Return the (x, y) coordinate for the center point of the cell that contains the specified text.  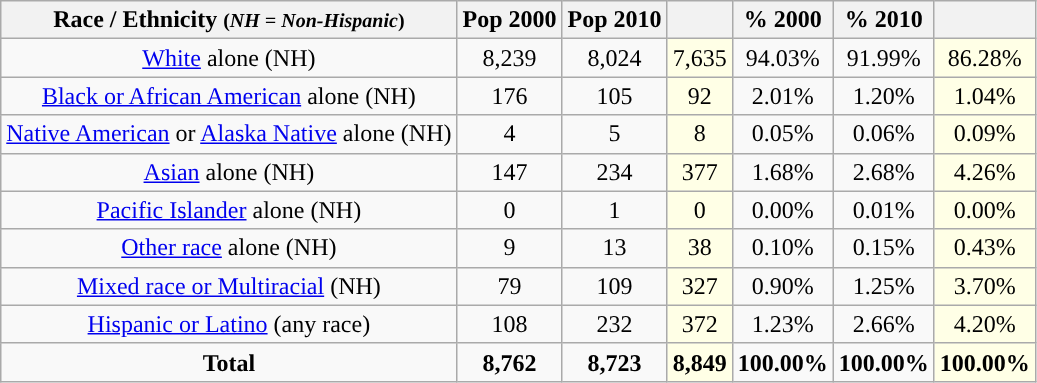
1.04% (984, 96)
8 (700, 134)
94.03% (782, 58)
2.66% (884, 324)
4 (510, 134)
% 2000 (782, 20)
1.20% (884, 96)
1.68% (782, 172)
0.15% (884, 248)
147 (510, 172)
Pacific Islander alone (NH) (229, 210)
8,762 (510, 362)
Pop 2010 (614, 20)
1.23% (782, 324)
91.99% (884, 58)
2.68% (884, 172)
5 (614, 134)
Total (229, 362)
4.20% (984, 324)
Asian alone (NH) (229, 172)
Black or African American alone (NH) (229, 96)
0.01% (884, 210)
8,024 (614, 58)
377 (700, 172)
Other race alone (NH) (229, 248)
0.90% (782, 286)
105 (614, 96)
0.10% (782, 248)
Mixed race or Multiracial (NH) (229, 286)
13 (614, 248)
2.01% (782, 96)
0.09% (984, 134)
176 (510, 96)
7,635 (700, 58)
White alone (NH) (229, 58)
% 2010 (884, 20)
92 (700, 96)
108 (510, 324)
9 (510, 248)
Race / Ethnicity (NH = Non-Hispanic) (229, 20)
Pop 2000 (510, 20)
38 (700, 248)
Hispanic or Latino (any race) (229, 324)
3.70% (984, 286)
86.28% (984, 58)
0.06% (884, 134)
327 (700, 286)
8,239 (510, 58)
Native American or Alaska Native alone (NH) (229, 134)
79 (510, 286)
232 (614, 324)
1 (614, 210)
1.25% (884, 286)
8,849 (700, 362)
372 (700, 324)
8,723 (614, 362)
0.43% (984, 248)
4.26% (984, 172)
0.05% (782, 134)
109 (614, 286)
234 (614, 172)
